Detect which cell encompasses the target text, then output its [x, y] center coordinate. 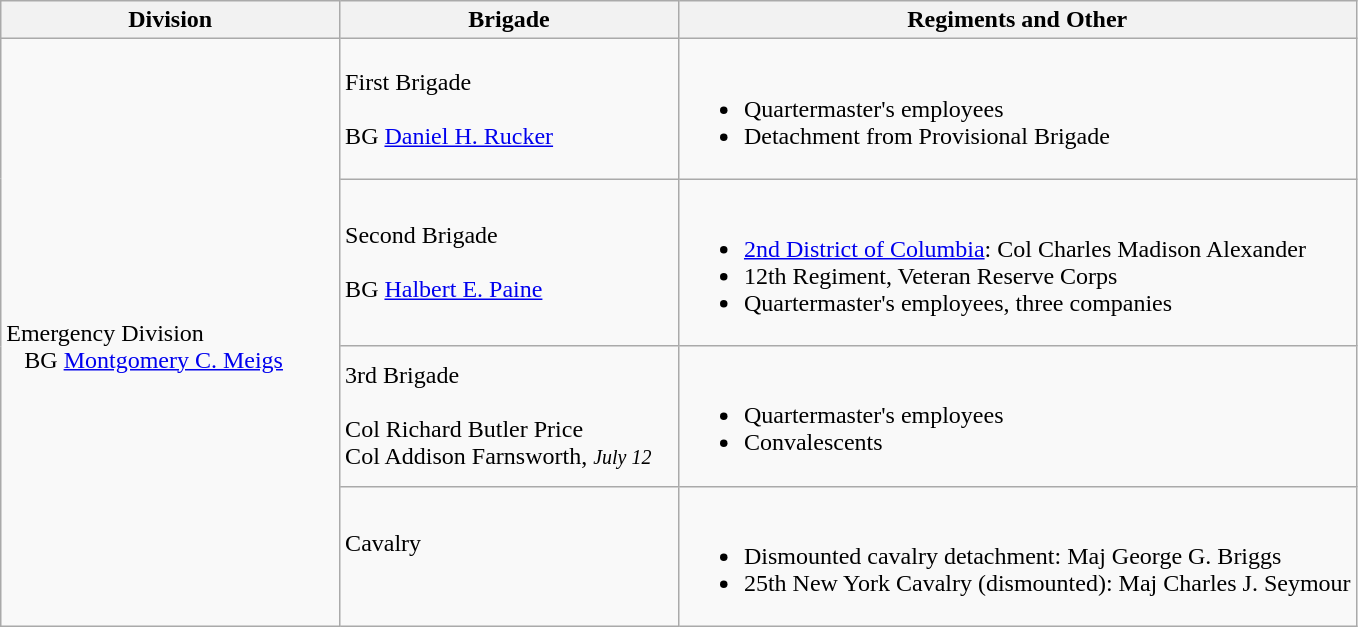
2nd District of Columbia: Col Charles Madison Alexander12th Regiment, Veteran Reserve CorpsQuartermaster's employees, three companies [1017, 262]
Cavalry [510, 556]
3rd Brigade Col Richard Butler Price Col Addison Farnsworth, July 12 [510, 416]
Regiments and Other [1017, 20]
Second Brigade BG Halbert E. Paine [510, 262]
Quartermaster's employeesConvalescents [1017, 416]
Emergency Division BG Montgomery C. Meigs [170, 332]
Dismounted cavalry detachment: Maj George G. Briggs25th New York Cavalry (dismounted): Maj Charles J. Seymour [1017, 556]
Division [170, 20]
Quartermaster's employeesDetachment from Provisional Brigade [1017, 109]
Brigade [510, 20]
First Brigade BG Daniel H. Rucker [510, 109]
